Find where the given text appears and provide that cell's center as (X, Y) coordinate. 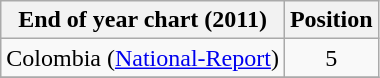
5 (331, 58)
End of year chart (2011) (143, 20)
Position (331, 20)
Colombia (National-Report) (143, 58)
